Return the [X, Y] coordinate for the center point of the cell that contains the specified text.  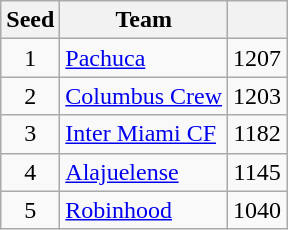
4 [30, 172]
1203 [258, 96]
1040 [258, 210]
3 [30, 134]
Inter Miami CF [144, 134]
Robinhood [144, 210]
Alajuelense [144, 172]
Team [144, 20]
1145 [258, 172]
Columbus Crew [144, 96]
1 [30, 58]
1207 [258, 58]
5 [30, 210]
1182 [258, 134]
2 [30, 96]
Pachuca [144, 58]
Seed [30, 20]
